Detect which cell encompasses the target text, then output its [x, y] center coordinate. 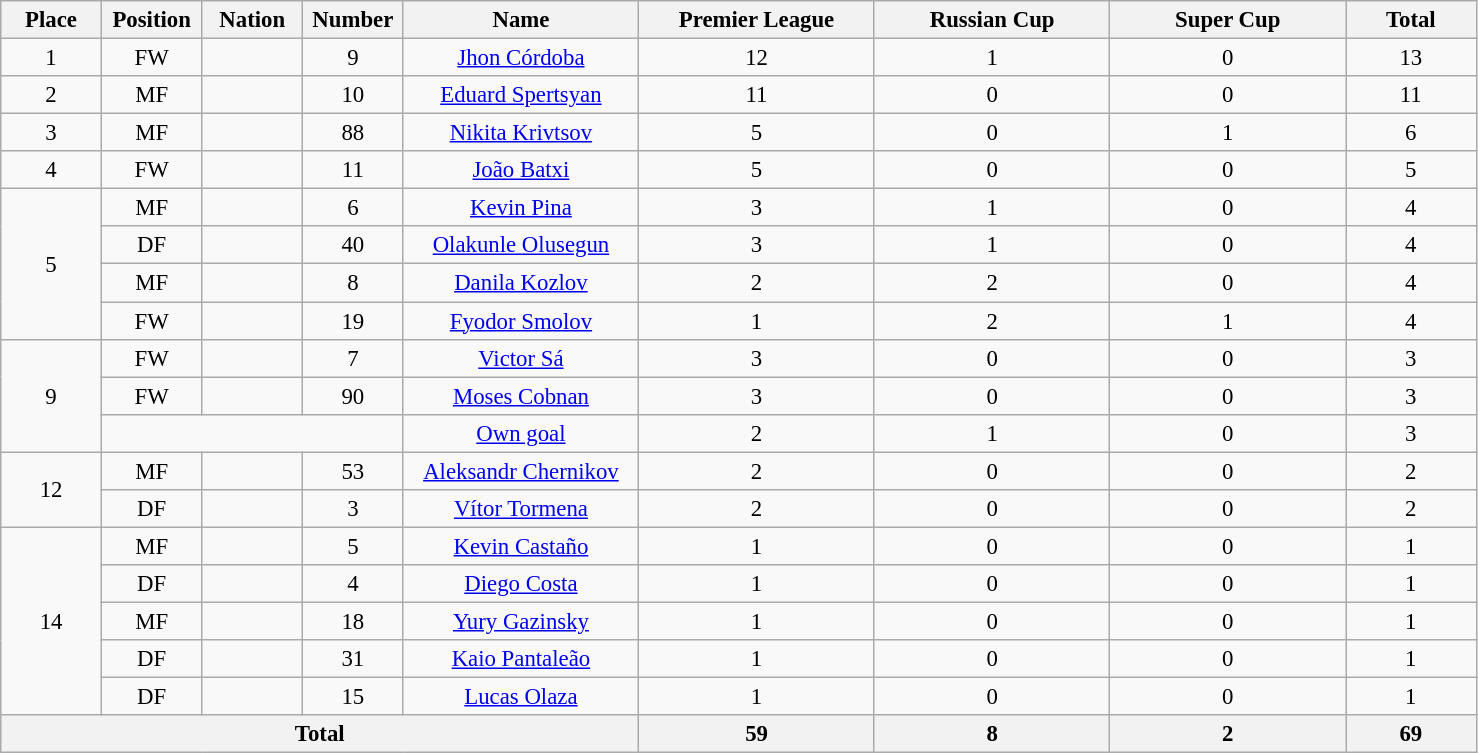
Diego Costa [521, 584]
Lucas Olaza [521, 697]
13 [1412, 58]
Yury Gazinsky [521, 621]
Aleksandr Chernikov [521, 471]
Russian Cup [992, 20]
Super Cup [1228, 20]
40 [354, 245]
69 [1412, 734]
31 [354, 659]
Name [521, 20]
Moses Cobnan [521, 396]
Nikita Krivtsov [521, 133]
Kevin Castaño [521, 546]
Kevin Pina [521, 208]
59 [757, 734]
Eduard Spertsyan [521, 95]
Fyodor Smolov [521, 321]
Place [52, 20]
Danila Kozlov [521, 283]
Number [354, 20]
18 [354, 621]
10 [354, 95]
14 [52, 621]
Own goal [521, 433]
Olakunle Olusegun [521, 245]
Vítor Tormena [521, 509]
88 [354, 133]
João Batxi [521, 170]
Position [152, 20]
7 [354, 358]
Premier League [757, 20]
Kaio Pantaleão [521, 659]
Victor Sá [521, 358]
Nation [252, 20]
15 [354, 697]
90 [354, 396]
53 [354, 471]
19 [354, 321]
Jhon Córdoba [521, 58]
